Return the (X, Y) coordinate for the center point of the cell that contains the specified text.  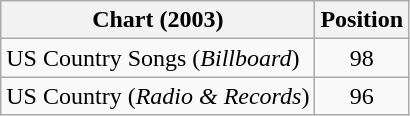
98 (362, 58)
Chart (2003) (158, 20)
US Country Songs (Billboard) (158, 58)
Position (362, 20)
96 (362, 96)
US Country (Radio & Records) (158, 96)
